Locate the cell with the specified text and output its [x, y] center coordinate. 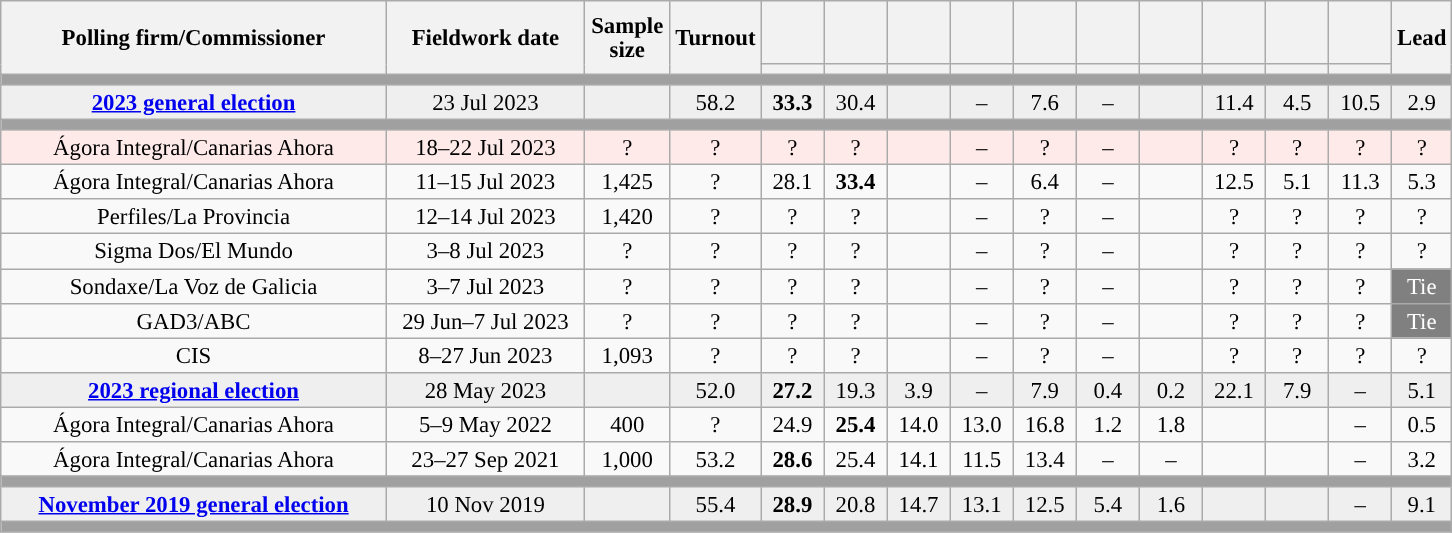
14.1 [918, 460]
2023 regional election [194, 390]
20.8 [856, 504]
30.4 [856, 102]
Sample size [627, 38]
33.3 [792, 102]
Perfiles/La Provincia [194, 218]
2.9 [1422, 102]
2023 general election [194, 102]
1.8 [1170, 424]
11.5 [982, 460]
400 [627, 424]
11.3 [1360, 182]
0.5 [1422, 424]
55.4 [716, 504]
13.1 [982, 504]
33.4 [856, 182]
5.3 [1422, 182]
13.4 [1044, 460]
10.5 [1360, 102]
28.6 [792, 460]
10 Nov 2019 [485, 504]
November 2019 general election [194, 504]
GAD3/ABC [194, 320]
Fieldwork date [485, 38]
23–27 Sep 2021 [485, 460]
8–27 Jun 2023 [485, 356]
3.2 [1422, 460]
28.9 [792, 504]
6.4 [1044, 182]
19.3 [856, 390]
3–7 Jul 2023 [485, 286]
9.1 [1422, 504]
13.0 [982, 424]
12–14 Jul 2023 [485, 218]
Sondaxe/La Voz de Galicia [194, 286]
Sigma Dos/El Mundo [194, 252]
22.1 [1234, 390]
28.1 [792, 182]
1.2 [1108, 424]
1,000 [627, 460]
0.2 [1170, 390]
3.9 [918, 390]
Polling firm/Commissioner [194, 38]
11.4 [1234, 102]
5–9 May 2022 [485, 424]
5.4 [1108, 504]
58.2 [716, 102]
Lead [1422, 38]
Turnout [716, 38]
0.4 [1108, 390]
1,093 [627, 356]
1,425 [627, 182]
53.2 [716, 460]
4.5 [1298, 102]
27.2 [792, 390]
23 Jul 2023 [485, 102]
14.0 [918, 424]
29 Jun–7 Jul 2023 [485, 320]
3–8 Jul 2023 [485, 252]
7.6 [1044, 102]
16.8 [1044, 424]
28 May 2023 [485, 390]
24.9 [792, 424]
52.0 [716, 390]
11–15 Jul 2023 [485, 182]
14.7 [918, 504]
CIS [194, 356]
1.6 [1170, 504]
1,420 [627, 218]
18–22 Jul 2023 [485, 148]
